Pinpoint the cell where the given text exists, returning its (x, y) midpoint coordinate. 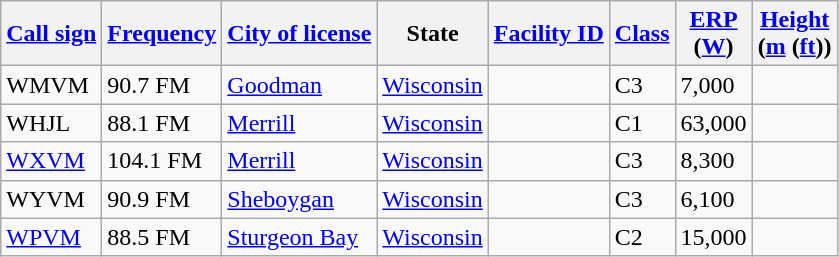
63,000 (714, 123)
88.1 FM (162, 123)
WPVM (52, 237)
104.1 FM (162, 161)
Sheboygan (300, 199)
90.9 FM (162, 199)
6,100 (714, 199)
WHJL (52, 123)
Facility ID (548, 34)
WXVM (52, 161)
90.7 FM (162, 85)
Height(m (ft)) (794, 34)
WMVM (52, 85)
88.5 FM (162, 237)
8,300 (714, 161)
City of license (300, 34)
WYVM (52, 199)
State (432, 34)
15,000 (714, 237)
C2 (642, 237)
C1 (642, 123)
7,000 (714, 85)
Goodman (300, 85)
Call sign (52, 34)
Class (642, 34)
Sturgeon Bay (300, 237)
ERP(W) (714, 34)
Frequency (162, 34)
